Extract the (X, Y) coordinate from the center of the cell holding the provided text.  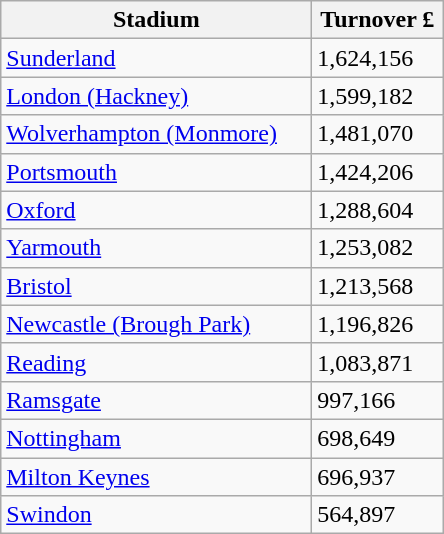
1,253,082 (378, 248)
Portsmouth (156, 172)
Newcastle (Brough Park) (156, 324)
Yarmouth (156, 248)
London (Hackney) (156, 96)
Nottingham (156, 438)
Swindon (156, 515)
Reading (156, 362)
1,599,182 (378, 96)
1,481,070 (378, 134)
1,288,604 (378, 210)
698,649 (378, 438)
Bristol (156, 286)
997,166 (378, 400)
Milton Keynes (156, 477)
1,624,156 (378, 58)
1,196,826 (378, 324)
696,937 (378, 477)
1,213,568 (378, 286)
Ramsgate (156, 400)
564,897 (378, 515)
Turnover £ (378, 20)
Oxford (156, 210)
1,424,206 (378, 172)
Stadium (156, 20)
Wolverhampton (Monmore) (156, 134)
Sunderland (156, 58)
1,083,871 (378, 362)
